Identify which cell holds the provided text, then report its [x, y] central coordinate. 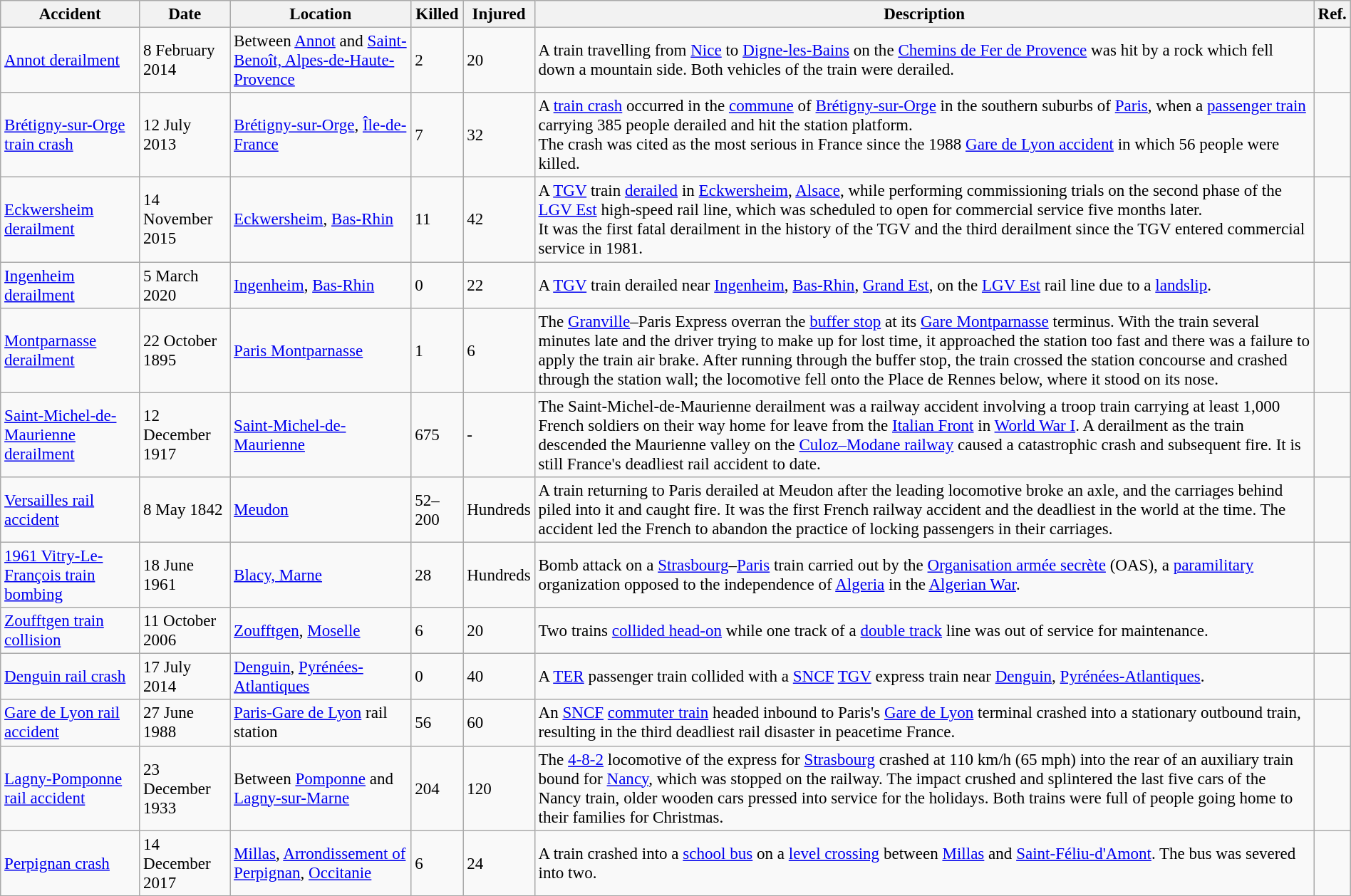
40 [499, 677]
22 October 1895 [185, 350]
12 December 1917 [185, 434]
Eckwersheim derailment [70, 219]
Ingenheim derailment [70, 285]
Location [321, 14]
17 July 2014 [185, 677]
14 December 2017 [185, 863]
22 [499, 285]
Accident [70, 14]
Between Pomponne and Lagny-sur-Marne [321, 788]
- [499, 434]
12 July 2013 [185, 135]
A TER passenger train collided with a SNCF TGV express train near Denguin, Pyrénées-Atlantiques. [924, 677]
Annot derailment [70, 61]
Meudon [321, 510]
A TGV train derailed near Ingenheim, Bas-Rhin, Grand Est, on the LGV Est rail line due to a landslip. [924, 285]
Blacy, Marne [321, 575]
Millas, Arrondissement of Perpignan, Occitanie [321, 863]
7 [438, 135]
Two trains collided head-on while one track of a double track line was out of service for maintenance. [924, 631]
Brétigny-sur-Orge train crash [70, 135]
Saint-Michel-de-Maurienne derailment [70, 434]
27 June 1988 [185, 724]
8 May 1842 [185, 510]
23 December 1933 [185, 788]
Killed [438, 14]
60 [499, 724]
675 [438, 434]
52–200 [438, 510]
2 [438, 61]
Zoufftgen, Moselle [321, 631]
28 [438, 575]
42 [499, 219]
Brétigny-sur-Orge, Île-de-France [321, 135]
Ref. [1332, 14]
Saint-Michel-de-Maurienne [321, 434]
Perpignan crash [70, 863]
Injured [499, 14]
32 [499, 135]
Versailles rail accident [70, 510]
Ingenheim, Bas-Rhin [321, 285]
Paris-Gare de Lyon rail station [321, 724]
Denguin rail crash [70, 677]
14 November 2015 [185, 219]
11 October 2006 [185, 631]
11 [438, 219]
Denguin, Pyrénées-Atlantiques [321, 677]
8 February 2014 [185, 61]
120 [499, 788]
24 [499, 863]
Zoufftgen train collision [70, 631]
1961 Vitry-Le-François train bombing [70, 575]
Gare de Lyon rail accident [70, 724]
1 [438, 350]
A train crashed into a school bus on a level crossing between Millas and Saint-Féliu-d'Amont. The bus was severed into two. [924, 863]
18 June 1961 [185, 575]
204 [438, 788]
Lagny-Pomponne rail accident [70, 788]
5 March 2020 [185, 285]
Eckwersheim, Bas-Rhin [321, 219]
Montparnasse derailment [70, 350]
Description [924, 14]
56 [438, 724]
Paris Montparnasse [321, 350]
Date [185, 14]
Between Annot and Saint-Benoît, Alpes-de-Haute-Provence [321, 61]
